Locate the cell with the specified text and output its [X, Y] center coordinate. 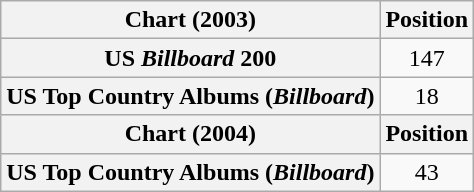
147 [427, 58]
Chart (2003) [190, 20]
43 [427, 172]
18 [427, 96]
Chart (2004) [190, 134]
US Billboard 200 [190, 58]
